Return [x, y] of the center of cell containing provided text 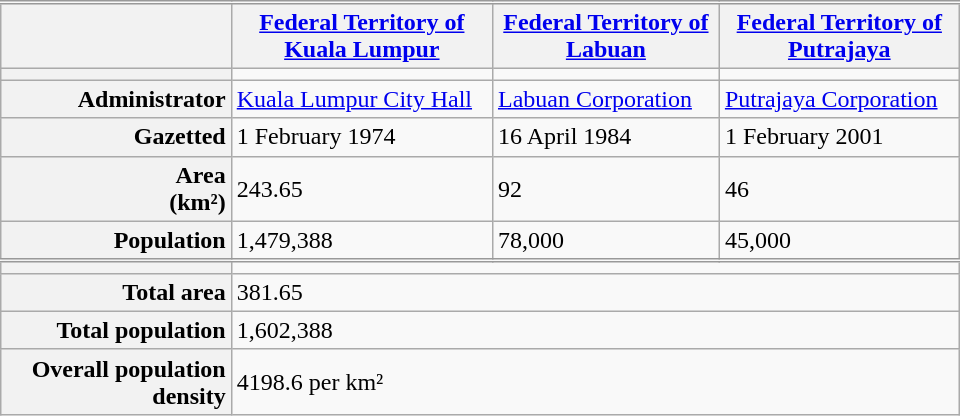
46 [839, 188]
78,000 [606, 241]
Population [116, 241]
Putrajaya Corporation [839, 99]
1,479,388 [362, 241]
Labuan Corporation [606, 99]
Federal Territory of Putrajaya [839, 36]
Gazetted [116, 137]
Total area [116, 292]
92 [606, 188]
Area(km²) [116, 188]
Overall population density [116, 382]
1 February 2001 [839, 137]
4198.6 per km² [595, 382]
Administrator [116, 99]
Federal Territory of Labuan [606, 36]
Kuala Lumpur City Hall [362, 99]
16 April 1984 [606, 137]
381.65 [595, 292]
243.65 [362, 188]
Total population [116, 330]
1,602,388 [595, 330]
45,000 [839, 241]
1 February 1974 [362, 137]
Federal Territory of Kuala Lumpur [362, 36]
